Identify which cell holds the provided text, then report its (X, Y) central coordinate. 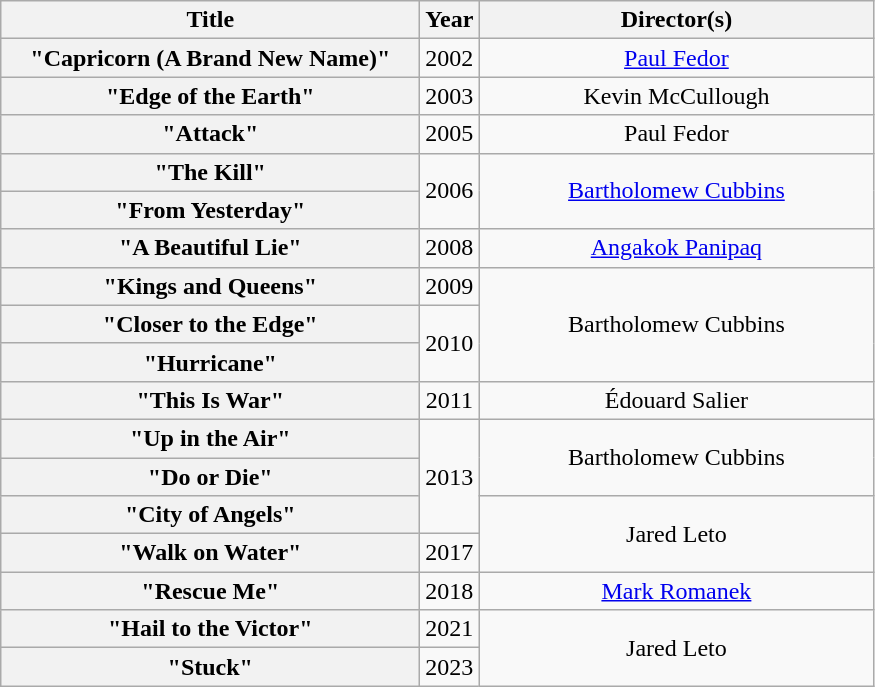
Director(s) (676, 20)
"The Kill" (210, 172)
2011 (450, 400)
"From Yesterday" (210, 210)
2005 (450, 134)
2010 (450, 343)
"Stuck" (210, 667)
"Capricorn (A Brand New Name)" (210, 58)
"Hail to the Victor" (210, 629)
Title (210, 20)
2008 (450, 248)
2023 (450, 667)
"Up in the Air" (210, 438)
2017 (450, 553)
Mark Romanek (676, 591)
2006 (450, 191)
"Rescue Me" (210, 591)
"City of Angels" (210, 515)
Édouard Salier (676, 400)
2003 (450, 96)
"Kings and Queens" (210, 286)
"Do or Die" (210, 477)
Kevin McCullough (676, 96)
"Edge of the Earth" (210, 96)
2018 (450, 591)
"Attack" (210, 134)
2013 (450, 476)
2002 (450, 58)
"Hurricane" (210, 362)
Angakok Panipaq (676, 248)
"Closer to the Edge" (210, 324)
2021 (450, 629)
"This Is War" (210, 400)
2009 (450, 286)
"A Beautiful Lie" (210, 248)
Year (450, 20)
"Walk on Water" (210, 553)
